For the text-containing cell, return its midpoint in (x, y) coordinate format. 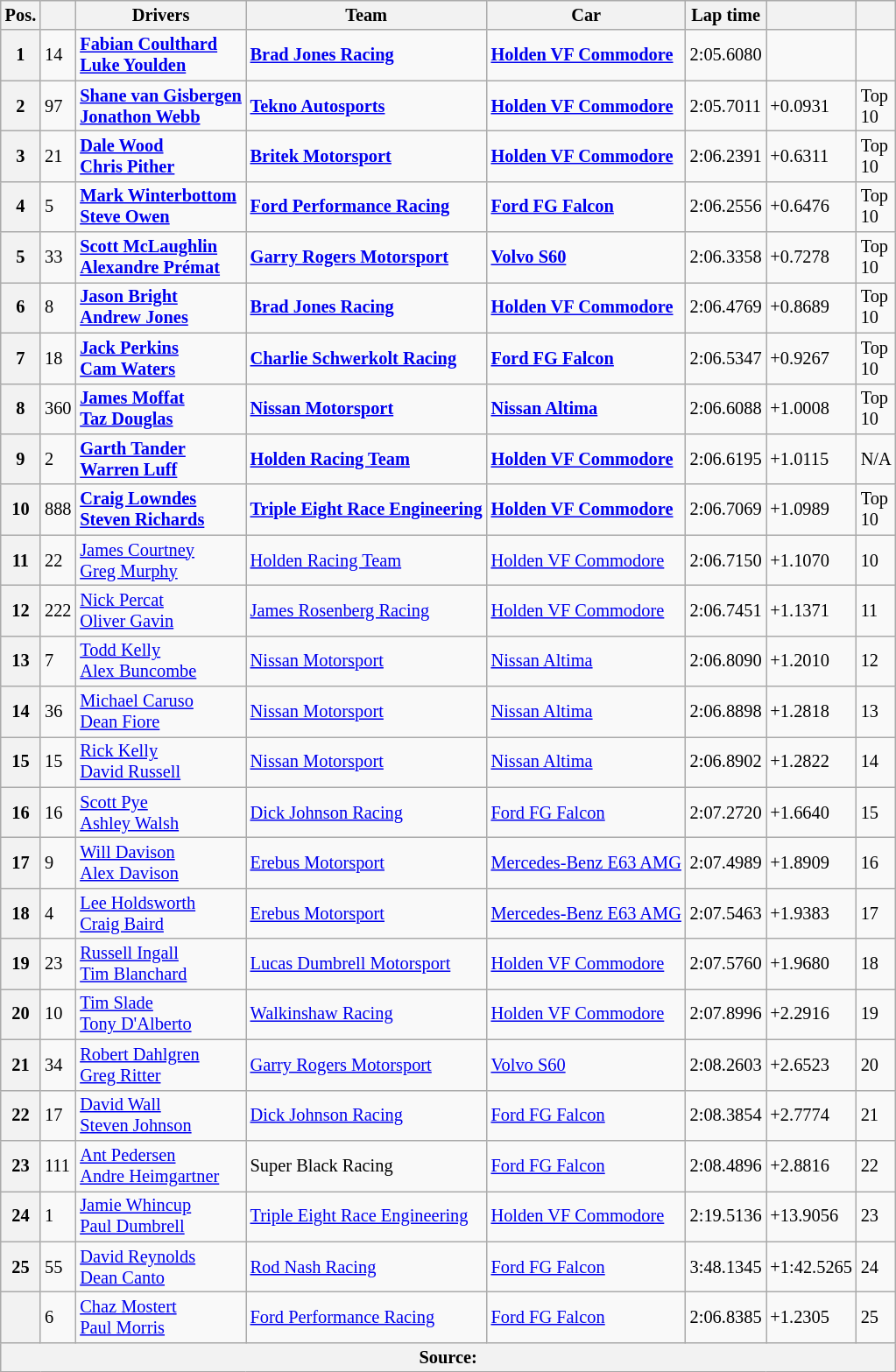
2:07.5760 (726, 964)
Dale Wood Chris Pither (160, 156)
James Rosenberg Racing (366, 610)
55 (58, 1267)
Jack Perkins Cam Waters (160, 358)
Rod Nash Racing (366, 1267)
Britek Motorsport (366, 156)
Scott McLaughlin Alexandre Prémat (160, 257)
Michael Caruso Dean Fiore (160, 712)
Pos. (21, 15)
+1.2822 (811, 762)
2:07.8996 (726, 1014)
+2.2916 (811, 1014)
+1.8909 (811, 862)
Car (587, 15)
Nick Percat Oliver Gavin (160, 610)
+0.6476 (811, 207)
2:19.5136 (726, 1216)
+1.1371 (811, 610)
N/A (876, 459)
+1.2818 (811, 712)
2:08.3854 (726, 1115)
+1.2305 (811, 1317)
Shane van Gisbergen Jonathon Webb (160, 106)
Lap time (726, 15)
+1.9680 (811, 964)
Drivers (160, 15)
+0.9267 (811, 358)
2:06.6088 (726, 409)
36 (58, 712)
+1.6640 (811, 813)
Craig Lowndes Steven Richards (160, 510)
2:06.2556 (726, 207)
Mark Winterbottom Steve Owen (160, 207)
+1.2010 (811, 661)
Rick Kelly David Russell (160, 762)
James Courtney Greg Murphy (160, 560)
+1.1070 (811, 560)
2:05.7011 (726, 106)
360 (58, 409)
97 (58, 106)
2:07.2720 (726, 813)
34 (58, 1065)
Team (366, 15)
Tim Slade Tony D'Alberto (160, 1014)
2:07.5463 (726, 913)
2:06.8898 (726, 712)
Chaz Mostert Paul Morris (160, 1317)
Ant Pedersen Andre Heimgartner (160, 1165)
+1.9383 (811, 913)
2:08.4896 (726, 1165)
Garth Tander Warren Luff (160, 459)
+1.0008 (811, 409)
2:06.4769 (726, 307)
+0.6311 (811, 156)
2:06.7451 (726, 610)
+0.0931 (811, 106)
888 (58, 510)
+2.8816 (811, 1165)
+1.0115 (811, 459)
2:06.2391 (726, 156)
+2.7774 (811, 1115)
111 (58, 1165)
2:06.7150 (726, 560)
+1:42.5265 (811, 1267)
Robert Dahlgren Greg Ritter (160, 1065)
2:08.2603 (726, 1065)
2:06.5347 (726, 358)
3 (21, 156)
2:06.8385 (726, 1317)
2:06.7069 (726, 510)
Tekno Autosports (366, 106)
2:06.8090 (726, 661)
Will Davison Alex Davison (160, 862)
+0.8689 (811, 307)
Lucas Dumbrell Motorsport (366, 964)
Walkinshaw Racing (366, 1014)
+0.7278 (811, 257)
+13.9056 (811, 1216)
David Wall Steven Johnson (160, 1115)
Source: (448, 1357)
Jason Bright Andrew Jones (160, 307)
33 (58, 257)
3:48.1345 (726, 1267)
Fabian Coulthard Luke Youlden (160, 55)
Charlie Schwerkolt Racing (366, 358)
Scott Pye Ashley Walsh (160, 813)
+1.0989 (811, 510)
2:06.6195 (726, 459)
David Reynolds Dean Canto (160, 1267)
222 (58, 610)
Russell Ingall Tim Blanchard (160, 964)
Jamie Whincup Paul Dumbrell (160, 1216)
James Moffat Taz Douglas (160, 409)
Lee Holdsworth Craig Baird (160, 913)
+2.6523 (811, 1065)
2:06.8902 (726, 762)
2:07.4989 (726, 862)
Super Black Racing (366, 1165)
2:05.6080 (726, 55)
2:06.3358 (726, 257)
Todd Kelly Alex Buncombe (160, 661)
